Capture the cell that displays the provided text and extract its [X, Y] central coordinate. 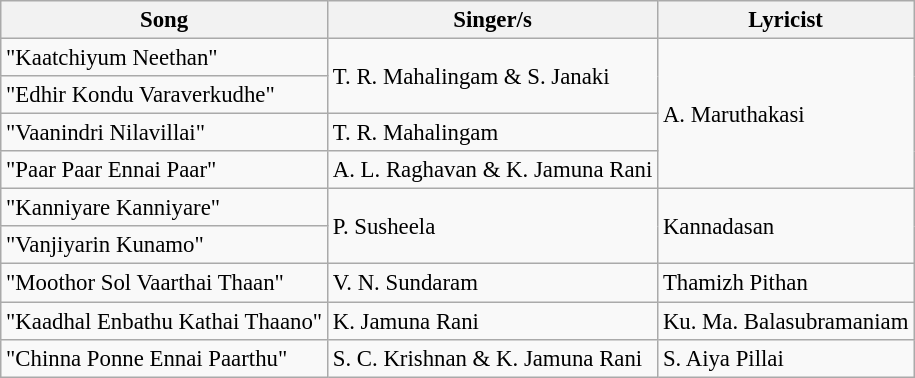
Lyricist [786, 20]
S. Aiya Pillai [786, 358]
"Kaadhal Enbathu Kathai Thaano" [164, 321]
"Edhir Kondu Varaverkudhe" [164, 95]
"Vanjiyarin Kunamo" [164, 245]
"Moothor Sol Vaarthai Thaan" [164, 283]
"Kanniyare Kanniyare" [164, 208]
Thamizh Pithan [786, 283]
T. R. Mahalingam [492, 133]
V. N. Sundaram [492, 283]
"Chinna Ponne Ennai Paarthu" [164, 358]
A. Maruthakasi [786, 114]
T. R. Mahalingam & S. Janaki [492, 76]
Song [164, 20]
P. Susheela [492, 226]
"Kaatchiyum Neethan" [164, 58]
A. L. Raghavan & K. Jamuna Rani [492, 170]
"Vaanindri Nilavillai" [164, 133]
"Paar Paar Ennai Paar" [164, 170]
K. Jamuna Rani [492, 321]
Kannadasan [786, 226]
Singer/s [492, 20]
Ku. Ma. Balasubramaniam [786, 321]
S. C. Krishnan & K. Jamuna Rani [492, 358]
